Identify which cell holds the provided text, then report its [X, Y] central coordinate. 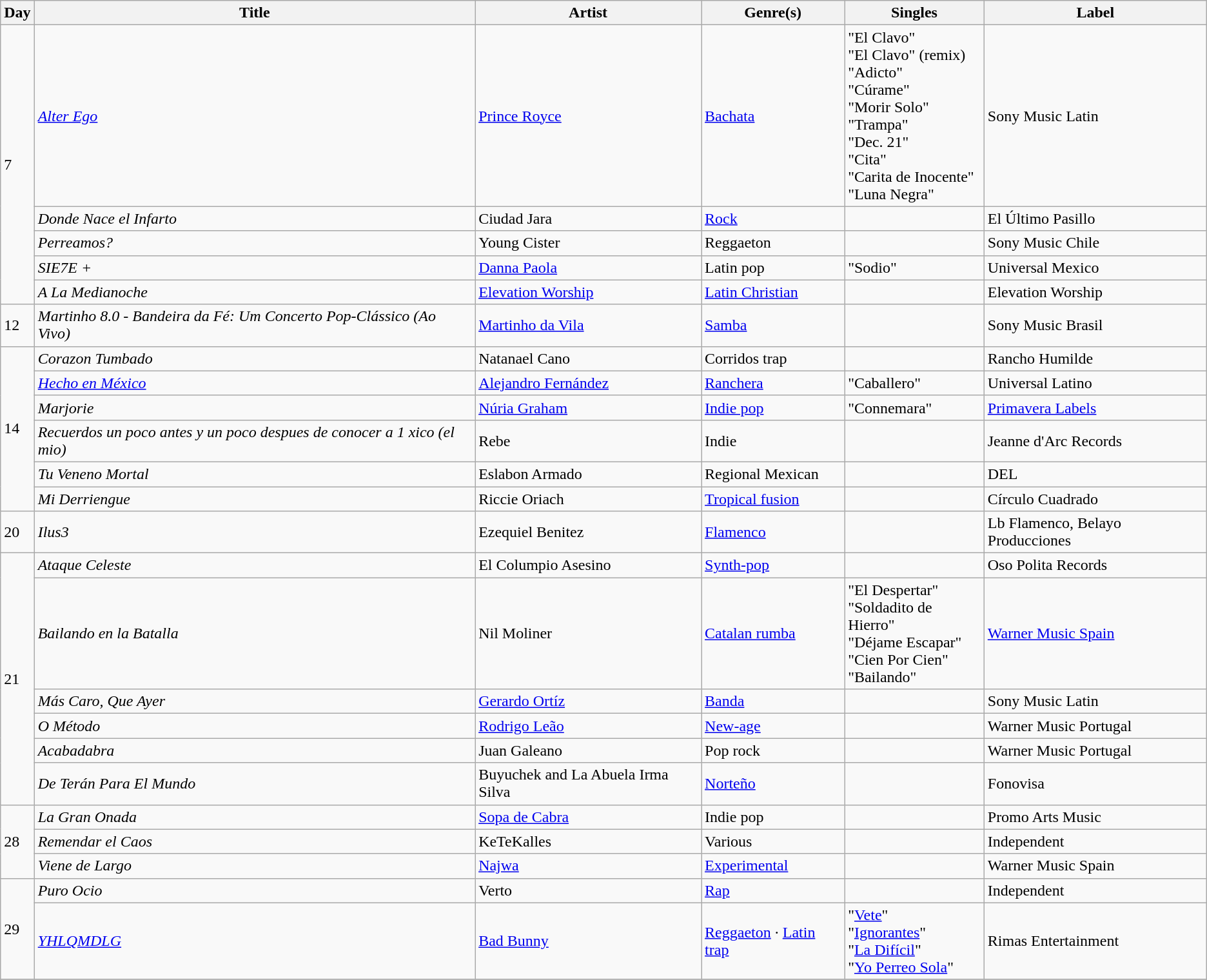
Puro Ocio [254, 890]
Latin Christian [773, 292]
Lb Flamenco, Belayo Producciones [1095, 533]
Círculo Cuadrado [1095, 498]
Sopa de Cabra [588, 817]
Acabadabra [254, 750]
Rap [773, 890]
Synth-pop [773, 565]
La Gran Onada [254, 817]
Rebe [588, 441]
Primavera Labels [1095, 407]
Danna Paola [588, 268]
Title [254, 13]
Flamenco [773, 533]
Sony Music Brasil [1095, 325]
El Último Pasillo [1095, 219]
Martinho 8.0 - Bandeira da Fé: Um Concerto Pop-Clássico (Ao Vivo) [254, 325]
SIE7E + [254, 268]
29 [17, 928]
Regional Mexican [773, 474]
Perreamos? [254, 243]
28 [17, 841]
Viene de Largo [254, 866]
Nil Moliner [588, 633]
Sony Music Chile [1095, 243]
Najwa [588, 866]
"Caballero" [914, 383]
Verto [588, 890]
Day [17, 13]
Buyuchek and La Abuela Irma Silva [588, 784]
Reggaeton [773, 243]
Martinho da Vila [588, 325]
Ezequiel Benitez [588, 533]
Riccie Oriach [588, 498]
Corazon Tumbado [254, 358]
Rancho Humilde [1095, 358]
Más Caro, Que Ayer [254, 701]
Ilus3 [254, 533]
Bad Bunny [588, 941]
Mi Derriengue [254, 498]
KeTeKalles [588, 841]
21 [17, 679]
12 [17, 325]
Recuerdos un poco antes y un poco despues de conocer a 1 xico (el mio) [254, 441]
Artist [588, 13]
Pop rock [773, 750]
20 [17, 533]
De Terán Para El Mundo [254, 784]
Gerardo Ortíz [588, 701]
A La Medianoche [254, 292]
Banda [773, 701]
Bachata [773, 116]
Marjorie [254, 407]
DEL [1095, 474]
"Vete""Ignorantes""La Difícil""Yo Perreo Sola" [914, 941]
Singles [914, 13]
Ciudad Jara [588, 219]
YHLQMDLG [254, 941]
Latin pop [773, 268]
Genre(s) [773, 13]
Alter Ego [254, 116]
Norteño [773, 784]
Bailando en la Batalla [254, 633]
Donde Nace el Infarto [254, 219]
"El Clavo""El Clavo" (remix)"Adicto""Cúrame""Morir Solo""Trampa""Dec. 21""Cita""Carita de Inocente""Luna Negra" [914, 116]
Universal Latino [1095, 383]
Ataque Celeste [254, 565]
Alejandro Fernández [588, 383]
Rimas Entertainment [1095, 941]
Label [1095, 13]
Tropical fusion [773, 498]
"El Despertar""Soldadito de Hierro""Déjame Escapar""Cien Por Cien""Bailando" [914, 633]
Juan Galeano [588, 750]
Ranchera [773, 383]
Catalan rumba [773, 633]
Oso Polita Records [1095, 565]
Young Cister [588, 243]
Remendar el Caos [254, 841]
7 [17, 165]
Promo Arts Music [1095, 817]
Prince Royce [588, 116]
Corridos trap [773, 358]
El Columpio Asesino [588, 565]
Universal Mexico [1095, 268]
Núria Graham [588, 407]
New-age [773, 726]
14 [17, 428]
"Connemara" [914, 407]
Experimental [773, 866]
Various [773, 841]
Samba [773, 325]
Eslabon Armado [588, 474]
Tu Veneno Mortal [254, 474]
"Sodio" [914, 268]
Rock [773, 219]
Indie [773, 441]
O Método [254, 726]
Reggaeton · Latin trap [773, 941]
Fonovisa [1095, 784]
Hecho en México [254, 383]
Jeanne d'Arc Records [1095, 441]
Rodrigo Leão [588, 726]
Natanael Cano [588, 358]
